From the cell containing the given text, extract its center point as [x, y] coordinate. 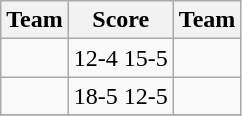
12-4 15-5 [120, 58]
Score [120, 20]
18-5 12-5 [120, 96]
